Output the (X, Y) coordinate of the center of the cell containing the given text.  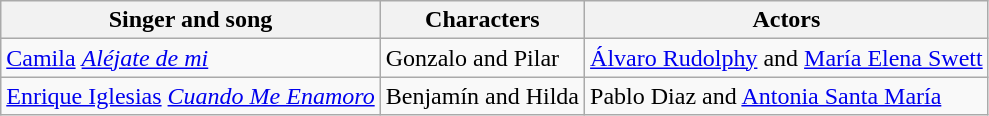
Álvaro Rudolphy and María Elena Swett (787, 58)
Actors (787, 20)
Camila Aléjate de mi (190, 58)
Benjamín and Hilda (482, 96)
Characters (482, 20)
Singer and song (190, 20)
Gonzalo and Pilar (482, 58)
Enrique Iglesias Cuando Me Enamoro (190, 96)
Pablo Diaz and Antonia Santa María (787, 96)
